For the text-containing cell, return its midpoint in (x, y) coordinate format. 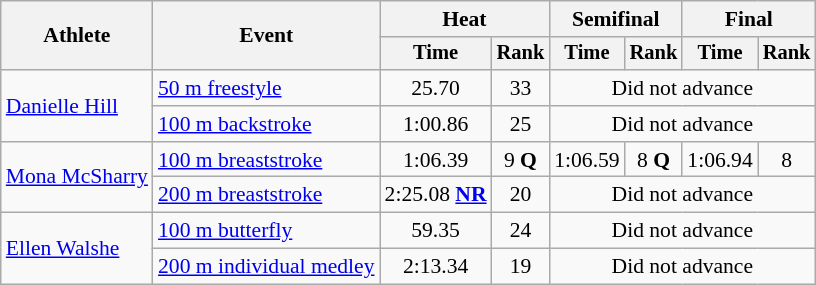
Ellen Walshe (77, 248)
Heat (465, 19)
20 (521, 195)
100 m backstroke (266, 124)
2:25.08 NR (436, 195)
Danielle Hill (77, 106)
1:06.94 (720, 160)
Final (748, 19)
33 (521, 88)
25 (521, 124)
50 m freestyle (266, 88)
9 Q (521, 160)
19 (521, 267)
100 m breaststroke (266, 160)
59.35 (436, 231)
25.70 (436, 88)
200 m individual medley (266, 267)
1:06.59 (586, 160)
100 m butterfly (266, 231)
2:13.34 (436, 267)
1:06.39 (436, 160)
Mona McSharry (77, 178)
8 (787, 160)
200 m breaststroke (266, 195)
24 (521, 231)
1:00.86 (436, 124)
8 Q (654, 160)
Semifinal (616, 19)
Event (266, 36)
Athlete (77, 36)
